Capture the cell that displays the provided text and extract its (x, y) central coordinate. 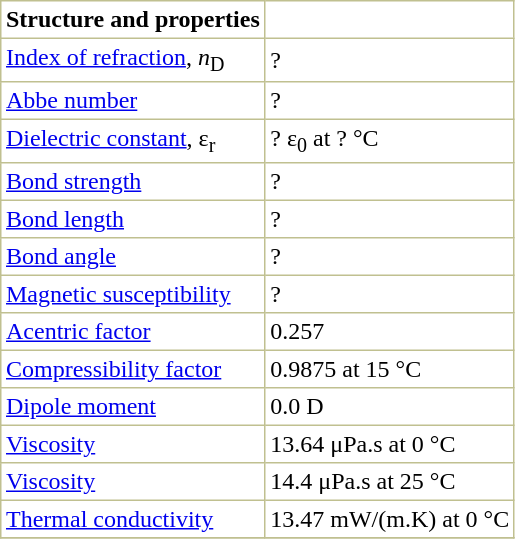
Bond angle (133, 257)
0.9875 at 15 °C (390, 370)
Index of refraction, nD (133, 60)
Dielectric constant, εr (133, 142)
? ε0 at ? °C (390, 142)
13.64 μPa.s at 0 °C (390, 445)
Dipole moment (133, 407)
Thermal conductivity (133, 520)
Bond length (133, 220)
Structure and properties (133, 20)
Abbe number (133, 101)
Acentric factor (133, 332)
Magnetic susceptibility (133, 295)
Compressibility factor (133, 370)
14.4 μPa.s at 25 °C (390, 482)
0.0 D (390, 407)
0.257 (390, 332)
Bond strength (133, 182)
13.47 mW/(m.K) at 0 °C (390, 520)
